Pinpoint the cell where the given text exists, returning its (X, Y) midpoint coordinate. 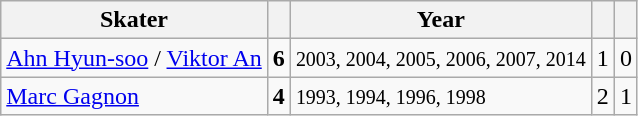
6 (278, 58)
0 (626, 58)
Skater (134, 20)
1993, 1994, 1996, 1998 (440, 96)
2003, 2004, 2005, 2006, 2007, 2014 (440, 58)
Marc Gagnon (134, 96)
2 (602, 96)
4 (278, 96)
Ahn Hyun-soo / Viktor An (134, 58)
Year (440, 20)
